From the cell containing the given text, extract its center point as (x, y) coordinate. 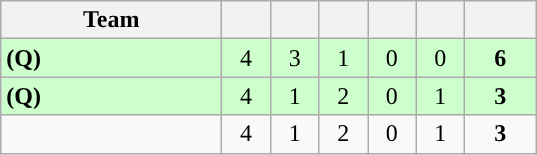
6 (500, 58)
Team (112, 20)
